Return (X, Y) of the center of cell containing provided text 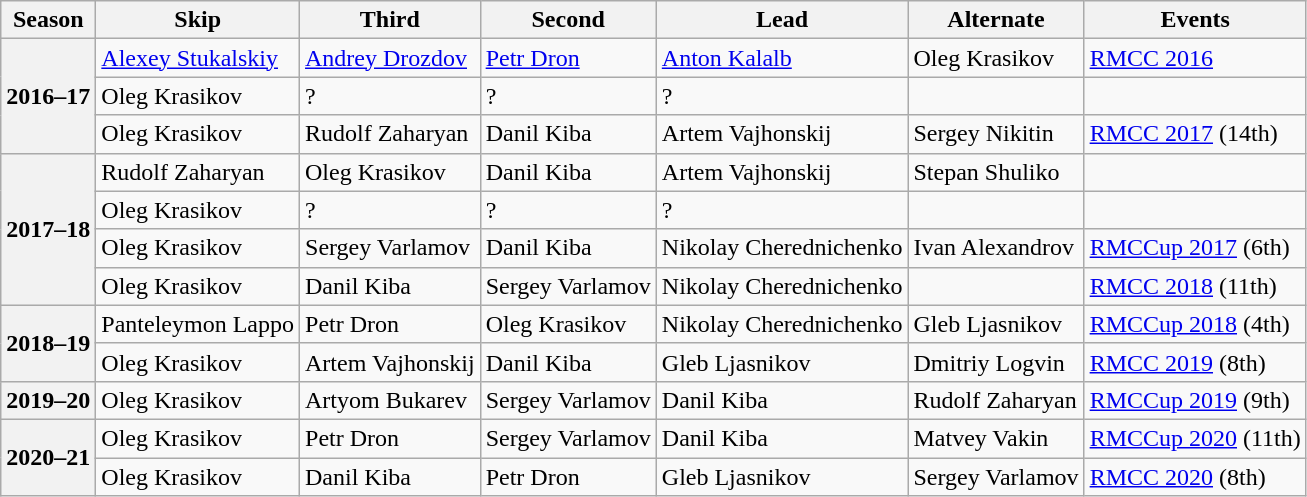
Third (390, 20)
Stepan Shuliko (996, 172)
Dmitriy Logvin (996, 362)
Ivan Alexandrov (996, 248)
Alexey Stukalskiy (198, 58)
RMCC 2017 (14th) (1195, 134)
RMCCup 2017 (6th) (1195, 248)
Alternate (996, 20)
2017–18 (48, 229)
2020–21 (48, 457)
Andrey Drozdov (390, 58)
Anton Kalalb (782, 58)
RMCC 2016 (1195, 58)
Artyom Bukarev (390, 400)
Second (568, 20)
Lead (782, 20)
RMCCup 2019 (9th) (1195, 400)
2018–19 (48, 343)
Panteleymon Lappo (198, 324)
RMCC 2019 (8th) (1195, 362)
Season (48, 20)
Events (1195, 20)
RMCC 2018 (11th) (1195, 286)
RMCC 2020 (8th) (1195, 477)
RMCCup 2018 (4th) (1195, 324)
2019–20 (48, 400)
RMCCup 2020 (11th) (1195, 438)
Matvey Vakin (996, 438)
Sergey Nikitin (996, 134)
Skip (198, 20)
2016–17 (48, 96)
